Return the [X, Y] coordinate for the center point of the cell that contains the specified text.  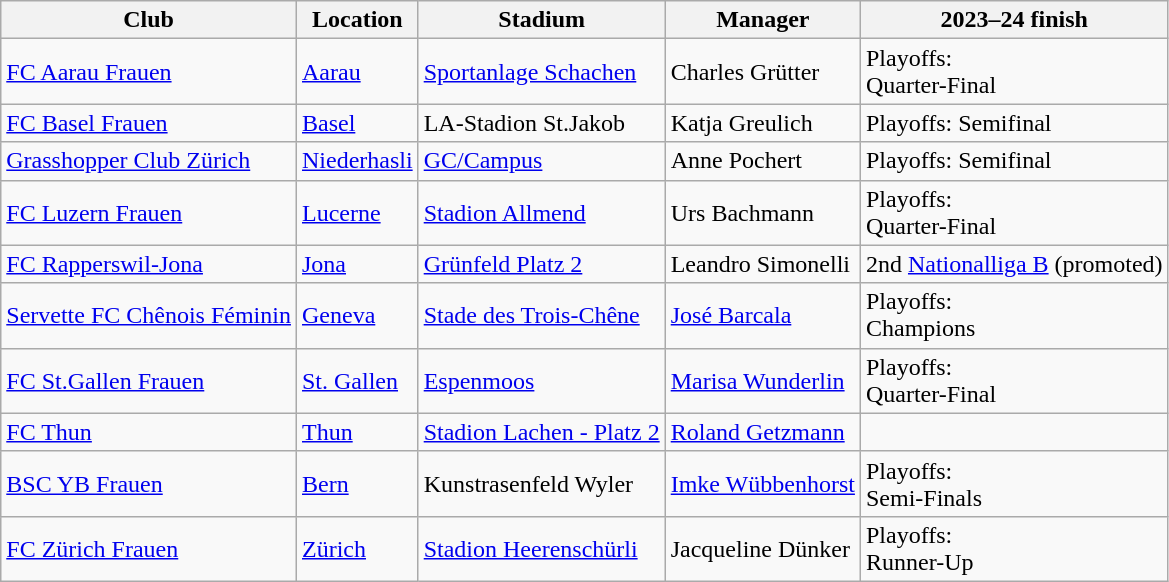
Leandro Simonelli [762, 264]
FC Luzern Frauen [149, 212]
FC Rapperswil-Jona [149, 264]
Roland Getzmann [762, 432]
St. Gallen [357, 380]
Thun [357, 432]
Jona [357, 264]
FC Zürich Frauen [149, 548]
Stadion Allmend [542, 212]
Sportanlage Schachen [542, 72]
José Barcala [762, 316]
Stadium [542, 20]
2nd Nationalliga B (promoted) [1014, 264]
FC Thun [149, 432]
Playoffs:Semi-Finals [1014, 484]
FC St.Gallen Frauen [149, 380]
Lucerne [357, 212]
Servette FC Chênois Féminin [149, 316]
FC Aarau Frauen [149, 72]
Aarau [357, 72]
Location [357, 20]
Basel [357, 123]
Stadion Lachen - Platz 2 [542, 432]
Stadion Heerenschürli [542, 548]
Bern [357, 484]
Club [149, 20]
BSC YB Frauen [149, 484]
Playoffs:Runner-Up [1014, 548]
FC Basel Frauen [149, 123]
Grünfeld Platz 2 [542, 264]
Niederhasli [357, 161]
Charles Grütter [762, 72]
Stade des Trois-Chêne [542, 316]
Grasshopper Club Zürich [149, 161]
LA-Stadion St.Jakob [542, 123]
GC/Campus [542, 161]
Jacqueline Dünker [762, 548]
Urs Bachmann [762, 212]
Imke Wübbenhorst [762, 484]
Katja Greulich [762, 123]
Manager [762, 20]
2023–24 finish [1014, 20]
Marisa Wunderlin [762, 380]
Zürich [357, 548]
Espenmoos [542, 380]
Geneva [357, 316]
Playoffs:Champions [1014, 316]
Anne Pochert [762, 161]
Kunstrasenfeld Wyler [542, 484]
